Return (X, Y) of the center of cell containing provided text 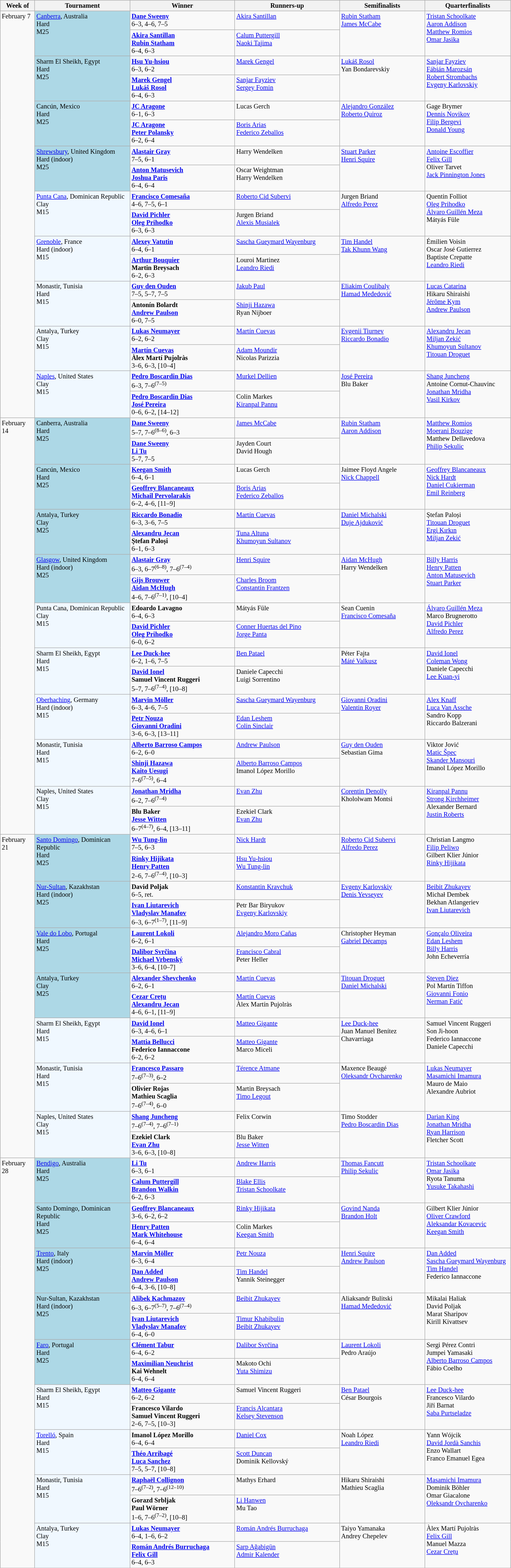
Daniele Capecchi Luigi Sorrentino (287, 680)
Martín Cuevas Àlex Martí Pujolràs 3–6, 6–3, [10–4] (183, 358)
Alexandru Jecan Ștefan Paloși 6–1, 6–3 (183, 541)
Conner Huertas del Pino Jorge Panta (287, 634)
Hikaru Shiraishi Mathieu Scaglia (382, 1499)
Dan Added Andrew Paulson 6–4, 3–6, [10–8] (183, 1280)
Petr Nouza Giovanni Oradini 3–6, 6–3, [13–11] (183, 726)
Billy Harris Henry Patten Anton Matusevich Stuart Parker (468, 578)
Tim Handel Tak Khunn Wang (382, 258)
Akira Santillan Rubin Statham 6–4, 6–3 (183, 43)
Nick Hardt (287, 844)
Matthew Romios Moerani Bouzige Matthew Dellavedova Philip Sekulic (468, 441)
Gilbert Klier Júnior Oliver Crawford Aleksandar Kovacevic Keegan Smith (468, 1225)
Tuna Altuna Khumoyun Sultanov (287, 541)
Martín Cuevas Àlex Martín Pujolràs (287, 1005)
JC Aragone 6–1, 6–3 (183, 110)
Louroi Martinez Leandro Riedi (287, 268)
Alastair Gray 7–5, 6–1 (183, 155)
Beibit Zhukayev Michał Dembek Bekhan Atlangeriev Ivan Liutarevich (468, 905)
Charles Broom Constantin Frantzen (287, 588)
Geoffrey Blancaneaux Michail Pervolarakis 6–2, 4–6, [11–9] (183, 496)
Adam Moundir Nicolas Parizzia (287, 358)
Tournament (83, 5)
Andrew Paulson (287, 748)
Evgenii Tiurnev Riccardo Bonadio (382, 348)
Gonçalo Oliveira Edan Leshem Billy Harris John Echeverría (468, 950)
Aliaksandr Bulitski Hamad Međedović (382, 1316)
Ezekiel Clark Evan Zhu 3–6, 6–3, [10–8] (183, 1145)
Jonathan Mridha 6–2, 7–6(7–4) (183, 796)
Francisco Cabral Peter Heller (287, 960)
Rubin Statham Aaron Addison (382, 441)
Àlex Martí Pujolràs Felix Gill Manuel Mazza Cezar Crețu (468, 1545)
Jurgen Briand Alexis Musialek (287, 223)
Antonín Bolardt Andrew Paulson 6–0, 7–5 (183, 313)
Térence Atmane (287, 1073)
Evan Zhu (287, 796)
Sean Cuenin Francisco Comesaña (382, 625)
Alex Knaff Luca Van Assche Sandro Kopp Riccardo Balzerani (468, 717)
Ștefan Paloși Titouan Droguet Ergi Kırkın Miljan Zekić (468, 531)
Guy den Ouden Sebastian Gima (382, 763)
Théo Arribagé Luca Sanchez 7–5, 5–7, [10–8] (183, 1461)
Bendigo, Australia Hard M25 (83, 1181)
Alastair Gray 6–3, 6–7(6–8), 7–6(7–4) (183, 564)
Sanjar Fayziev Fábián Marozsán Robert Strombachs Evgeny Karlovskiy (468, 78)
Alexandru Jecan Miljan Zekić Khumoyun Sultanov Titouan Droguet (468, 348)
Cezar Crețu Alexandru Jecan 4–6, 6–1, [11–9] (183, 1005)
Timur Khabibulin Beibit Zhukayev (287, 1326)
Tristan Schoolkate Omar Jasika Ryota Tanuma Yusuke Takahashi (468, 1181)
Pedro Boscardin Dias José Pereira 0–6, 6–2, [14–12] (183, 404)
Runners-up (287, 5)
Francesco Passaro 7–6(7–3), 6–2 (183, 1073)
Blu Baker Jesse Witten 6–7(4–7), 6–4, [13–11] (183, 820)
Quentin Folliot Oleg Prihodko Álvaro Guillén Meza Mátyás Füle (468, 213)
James McCabe (287, 428)
Steven Diez Pol Martín Tiffon Giovanni Fonio Nerman Fatić (468, 995)
Matteo Gigante (287, 1027)
Lucas Catarina Hikaru Shiraishi Jérôme Kym Andrew Paulson (468, 304)
Faro, Portugal Hard M25 (83, 1362)
Shang Juncheng 7–6(7–4), 7–6(7–1) (183, 1121)
José Pereira Blu Baker (382, 394)
Calum Puttergill Naoki Tajima (287, 43)
Francisco Comesaña 4–6, 7–5, 6–1 (183, 200)
Quarterfinalists (468, 5)
Péter Fajta Máté Valkusz (382, 671)
Geoffrey Blancaneaux 3–6, 6–2, 6–2 (183, 1212)
Colin Markes Kiranpal Pannu (287, 404)
Henry Patten Mark Whitehouse 6–4, 6–4 (183, 1235)
Maximilian Neuchrist Kai Wehnelt 6–4, 6–4 (183, 1371)
Noah López Leandro Riedi (382, 1452)
Dane Sweeny Li Tu 5–7, 7–5 (183, 451)
Dane Sweeny 6–3, 4–6, 7–5 (183, 20)
Vale do Lobo, Portugal Hard M25 (83, 950)
Harry Wendelken (287, 155)
Tim Handel Yannik Steinegger (287, 1280)
Keegan Smith 6–4, 6–1 (183, 474)
Jaimee Floyd Angele Nick Chappell (382, 487)
Jakub Paul (287, 290)
Konstantin Kravchuk (287, 891)
Dalibor Svrčina (287, 1349)
Stuart Parker Henri Squire (382, 169)
Shang Juncheng Antoine Cornut-Chauvinc Jonathan Mridha Vasil Kirkov (468, 394)
Alexey Vatutin 6–4, 6–1 (183, 245)
Lukáš Rosol Yan Bondarevskiy (382, 78)
Govind Nanda Brandon Holt (382, 1225)
Eliakim Coulibaly Hamad Međedović (382, 304)
Kiranpal Pannu Strong Kirchheimer Alexander Bernard Justin Roberts (468, 810)
Alibek Kachmazov 6–3, 6–7(5–7), 7–6(7–4) (183, 1303)
Colin Markes Keegan Smith (287, 1235)
Román Andrés Burruchaga Felix Gill 6–4, 6–3 (183, 1555)
Dalibor Svrčina Michael Vrbenský 3–6, 6–4, [10–7] (183, 960)
Samuel Vincent Ruggeri (287, 1394)
Murkel Dellien (287, 381)
Clément Tabur 6–4, 6–2 (183, 1349)
Marek Gengel Lukáš Rosol 6–4, 6–3 (183, 88)
Román Andrés Burruchaga (287, 1532)
Rubin Statham James McCabe (382, 34)
February 21 (17, 996)
David Ionel Coleman Wong Daniele Capecchi Lee Kuan-yi (468, 671)
Petr Nouza (287, 1257)
Edoardo Lavagno 6–4, 6–3 (183, 612)
Glasgow, United Kingdom Hard (indoor) M25 (83, 578)
Christian Langmo Filip Peliwo Gilbert Klier Júnior Rinky Hijikata (468, 858)
Daniel Michalski Duje Ajduković (382, 531)
Edan Leshem Colin Sinclair (287, 726)
Oscar Weightman Harry Wendelken (287, 178)
Shinji Hazawa Kaito Uesugi 7–6(7–5), 6–4 (183, 772)
Petr Bar Biryukov Evgeny Karlovskiy (287, 914)
February 28 (17, 1363)
Taiyo Yamanaka Andrey Chepelev (382, 1545)
Sharm El Sheikh, Egypt Hard M25 (83, 78)
Mikalai Haliak David Poljak Marat Sharipov Kirill Kivattsev (468, 1316)
David Poljak 6–5, ret. (183, 891)
David Pichler Oleg Prihodko 6–0, 6–2 (183, 634)
Evgeny Karlovskiy Denis Yevseyev (382, 905)
Calum Puttergill Brandon Walkin 6–2, 6–3 (183, 1190)
Pedro Boscardin Dias 6–3, 7–6(7–5) (183, 381)
Wu Tung-lin 7–5, 6–3 (183, 844)
Laurent Lokoli Pedro Araújo (382, 1362)
Dane Sweeny 5–7, 7–6(8–6), 6–3 (183, 428)
Geoffrey Blancaneaux Nick Hardt Daniel Cukierman Emil Reinberg (468, 487)
Ezekiel Clark Evan Zhu (287, 820)
Lee Duck-hee 6–2, 1–6, 7–5 (183, 657)
Ivan Liutarevich Vladyslav Manafov 6–4, 6–0 (183, 1326)
Henri Squire (287, 564)
Felix Corwin (287, 1121)
Anton Matusevich Joshua Paris 6–4, 6–4 (183, 178)
Li Tu 6–3, 6–1 (183, 1167)
Álvaro Guillén Meza Marco Brugnerotto David Pichler Alfredo Perez (468, 625)
Viktor Jović Matic Špec Skander Mansouri Imanol López Morillo (468, 763)
Gage Brymer Dennis Novikov Filip Bergevi Donald Young (468, 123)
Marvin Möller 6–3, 4–6, 7–5 (183, 704)
Semifinalists (382, 5)
Laurent Lokoli 6–2, 6–1 (183, 937)
Gorazd Srbljak Paul Wörner 1–6, 7–6(7–2), [10–8] (183, 1509)
JC Aragone Peter Polansky 6–2, 6–4 (183, 133)
Francis Alcantara Kelsey Stevenson (287, 1416)
Akira Santillan (287, 20)
Matteo Gigante 6–2, 6–2 (183, 1394)
Darian King Jonathan Mridha Ryan Harrison Fletcher Scott (468, 1135)
Daniel Cox (287, 1439)
Martin Breysach Timo Legout (287, 1097)
David Ionel Samuel Vincent Ruggeri 5–7, 7–6(7–4), [10–8] (183, 680)
Winner (183, 5)
Ben Patael César Bourgois (382, 1407)
Matteo Gigante Marco Miceli (287, 1050)
Mattia Bellucci Federico Iannaccone 6–2, 6–2 (183, 1050)
Raphaël Collignon 7–6(7–2), 7–6(12–10) (183, 1485)
Lukas Neumayer Masamichi Imamura Mauro de Maio Alexandre Aubriot (468, 1087)
Alberto Barroso Campos Imanol López Morillo (287, 772)
Lukas Neumayer 6–2, 6–2 (183, 335)
Gijs Brouwer Aidan McHugh 4–6, 7–6(7–1), [10–4] (183, 588)
Arthur Bouquier Martin Breysach 6–2, 6–3 (183, 268)
Samuel Vincent Ruggeri Son Ji-hoon Federico Iannaccone Daniele Capecchi (468, 1040)
Grenoble, France Hard (indoor) M15 (83, 258)
Guy den Ouden 7–5, 5–7, 7–5 (183, 290)
Aidan McHugh Harry Wendelken (382, 578)
Ben Patael (287, 657)
Sanjar Fayziev Sergey Fomin (287, 88)
Lukas Neumayer 6–4, 1–6, 6–2 (183, 1532)
Hsu Yu-hsiou Wu Tung-lin (287, 867)
David Ionel 6–3, 4–6, 6–1 (183, 1027)
Shinji Hazawa Ryan Nijboer (287, 313)
Dan Added Sascha Gueymard Wayenburg Tim Handel Federico Iannaccone (468, 1270)
Thomas Fancutt Philip Sekulic (382, 1181)
Antoine Escoffier Felix Gill Oliver Tarvet Jack Pinnington Jones (468, 169)
Alexander Shevchenko 6–2, 6–1 (183, 982)
Yann Wójcik David Jordà Sanchis Enzo Wallart Franco Emanuel Egea (468, 1452)
Hsu Yu-hsiou 6–3, 6–2 (183, 65)
Henri Squire Andrew Paulson (382, 1270)
Week of (17, 5)
Lee Duck-hee Francesco Vilardo Jiří Barnat Saba Purtseladze (468, 1407)
Blu Baker Jesse Witten (287, 1145)
Jayden Court David Hough (287, 451)
Li Hanwen Mu Tao (287, 1509)
Olivier Rojas Mathieu Scaglia 7–6(7–4), 6–0 (183, 1097)
Oberhaching, Germany Hard (indoor) M15 (83, 717)
Blake Ellis Tristan Schoolkate (287, 1190)
Imanol López Morillo 6–4, 6–4 (183, 1439)
Shrewsbury, United Kingdom Hard (indoor) M25 (83, 169)
Sergi Pérez Contri Jumpei Yamasaki Alberto Barroso Campos Fábio Coelho (468, 1362)
Beibit Zhukayev (287, 1303)
Maxence Beaugé Oleksandr Ovcharenko (382, 1087)
Titouan Droguet Daniel Michalski (382, 995)
Masamichi Imamura Dominik Böhler Omar Giacalone Oleksandr Ovcharenko (468, 1499)
Tristan Schoolkate Aaron Addison Matthew Romios Omar Jasika (468, 34)
Roberto Cid Subervi (287, 200)
February 14 (17, 626)
Francesco Vilardo Samuel Vincent Ruggeri 2–6, 7–5, [10–3] (183, 1416)
Ivan Liutarevich Vladyslav Manafov 6–3, 6–7(1–7), [11–9] (183, 914)
Mathys Erhard (287, 1485)
Alberto Barroso Campos 6–2, 6–0 (183, 748)
David Pichler Oleg Prihodko 6–3, 6–3 (183, 223)
Timo Stodder Pedro Boscardin Dias (382, 1135)
February 7 (17, 214)
Rinky Hijikata (287, 1212)
Marek Gengel (287, 65)
Christopher Heyman Gabriel Décamps (382, 950)
Roberto Cid Subervi Alfredo Perez (382, 858)
Sarp Ağabigün Admir Kalender (287, 1555)
Scott Duncan Dominik Kellovský (287, 1461)
Corentin Denolly Khololwam Montsi (382, 810)
Rinky Hijikata Henry Patten 2–6, 7–6(7–4), [10–3] (183, 867)
Jurgen Briand Alfredo Perez (382, 213)
Lee Duck-hee Juan Manuel Benítez Chavarriaga (382, 1040)
Andrew Harris (287, 1167)
Marvin Möller 6–3, 6–4 (183, 1257)
Alejandro Moro Cañas (287, 937)
Trento, Italy Hard (indoor) M25 (83, 1270)
Makoto Ochi Yuta Shimizu (287, 1371)
Riccardo Bonadio 6–3, 3–6, 7–5 (183, 519)
Alejandro González Roberto Quiroz (382, 123)
Torelló, Spain Hard M15 (83, 1452)
Émilien Voisin Oscar José Gutierrez Baptiste Crepatte Leandro Riedi (468, 258)
Giovanni Oradini Valentin Royer (382, 717)
Mátyás Füle (287, 612)
